Extract the (X, Y) coordinate from the center of the cell holding the provided text.  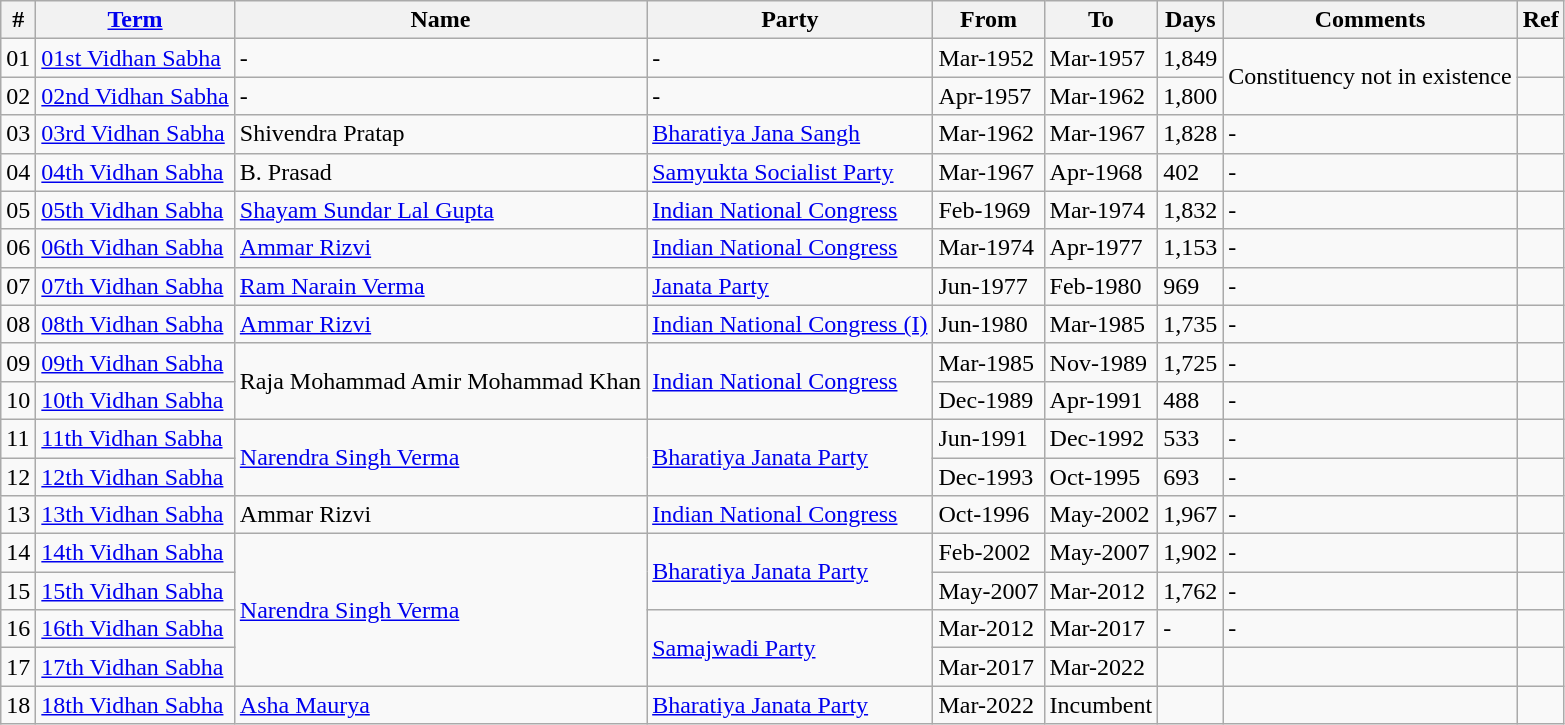
04th Vidhan Sabha (135, 172)
1,725 (1190, 362)
06 (18, 248)
Nov-1989 (1101, 362)
13th Vidhan Sabha (135, 515)
1,735 (1190, 324)
1,902 (1190, 553)
Ref (1540, 20)
03 (18, 134)
693 (1190, 477)
02 (18, 96)
1,800 (1190, 96)
1,832 (1190, 210)
# (18, 20)
Name (440, 20)
Shayam Sundar Lal Gupta (440, 210)
06th Vidhan Sabha (135, 248)
Feb-1980 (1101, 286)
1,828 (1190, 134)
18 (18, 705)
From (988, 20)
May-2002 (1101, 515)
Party (790, 20)
Apr-1991 (1101, 400)
Ram Narain Verma (440, 286)
Oct-1996 (988, 515)
04 (18, 172)
488 (1190, 400)
01st Vidhan Sabha (135, 58)
1,762 (1190, 591)
Oct-1995 (1101, 477)
Jun-1980 (988, 324)
Janata Party (790, 286)
17 (18, 667)
16 (18, 629)
Shivendra Pratap (440, 134)
15th Vidhan Sabha (135, 591)
Feb-1969 (988, 210)
Dec-1992 (1101, 438)
Dec-1993 (988, 477)
02nd Vidhan Sabha (135, 96)
402 (1190, 172)
Apr-1957 (988, 96)
To (1101, 20)
18th Vidhan Sabha (135, 705)
Mar-1957 (1101, 58)
11 (18, 438)
12th Vidhan Sabha (135, 477)
Indian National Congress (I) (790, 324)
Apr-1977 (1101, 248)
07th Vidhan Sabha (135, 286)
Apr-1968 (1101, 172)
B. Prasad (440, 172)
Samyukta Socialist Party (790, 172)
09th Vidhan Sabha (135, 362)
Term (135, 20)
05th Vidhan Sabha (135, 210)
17th Vidhan Sabha (135, 667)
Days (1190, 20)
Jun-1977 (988, 286)
Comments (1370, 20)
09 (18, 362)
1,849 (1190, 58)
Incumbent (1101, 705)
05 (18, 210)
Feb-2002 (988, 553)
11th Vidhan Sabha (135, 438)
969 (1190, 286)
Jun-1991 (988, 438)
08th Vidhan Sabha (135, 324)
16th Vidhan Sabha (135, 629)
Raja Mohammad Amir Mohammad Khan (440, 381)
1,967 (1190, 515)
10th Vidhan Sabha (135, 400)
Asha Maurya (440, 705)
14th Vidhan Sabha (135, 553)
13 (18, 515)
Dec-1989 (988, 400)
10 (18, 400)
03rd Vidhan Sabha (135, 134)
07 (18, 286)
Samajwadi Party (790, 648)
01 (18, 58)
14 (18, 553)
1,153 (1190, 248)
Bharatiya Jana Sangh (790, 134)
533 (1190, 438)
15 (18, 591)
Mar-1952 (988, 58)
08 (18, 324)
Constituency not in existence (1370, 77)
12 (18, 477)
